Return the [X, Y] coordinate for the center point of the cell that contains the specified text.  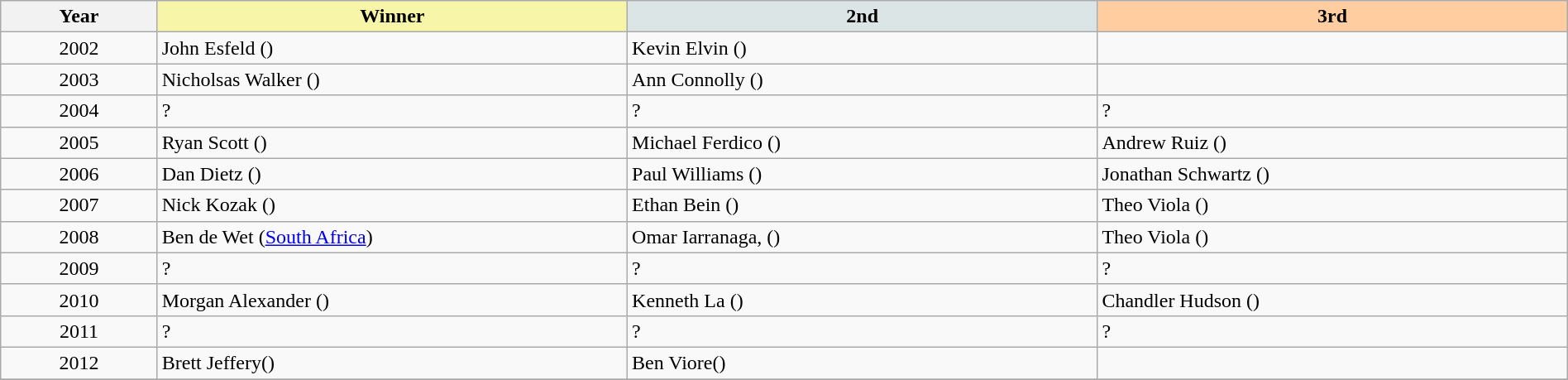
Brett Jeffery() [392, 363]
Dan Dietz () [392, 174]
2008 [79, 237]
Paul Williams () [863, 174]
Nick Kozak () [392, 205]
2007 [79, 205]
Kevin Elvin () [863, 48]
Andrew Ruiz () [1332, 142]
Chandler Hudson () [1332, 300]
Ryan Scott () [392, 142]
Jonathan Schwartz () [1332, 174]
Kenneth La () [863, 300]
Nicholsas Walker () [392, 79]
Ben Viore() [863, 363]
2010 [79, 300]
Ann Connolly () [863, 79]
Ben de Wet (South Africa) [392, 237]
Ethan Bein () [863, 205]
2006 [79, 174]
2002 [79, 48]
2012 [79, 363]
John Esfeld () [392, 48]
Year [79, 17]
2003 [79, 79]
2004 [79, 111]
Morgan Alexander () [392, 300]
2009 [79, 268]
Winner [392, 17]
3rd [1332, 17]
2005 [79, 142]
2011 [79, 331]
2nd [863, 17]
Michael Ferdico () [863, 142]
Omar Iarranaga, () [863, 237]
